Extract the (x, y) coordinate from the center of the cell holding the provided text.  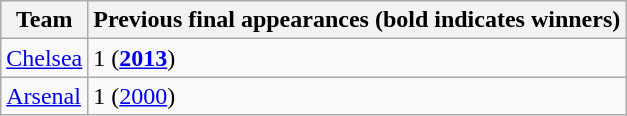
1 (2013) (357, 58)
Previous final appearances (bold indicates winners) (357, 20)
Arsenal (44, 96)
Chelsea (44, 58)
Team (44, 20)
1 (2000) (357, 96)
